Return the [X, Y] coordinate for the center point of the cell that contains the specified text.  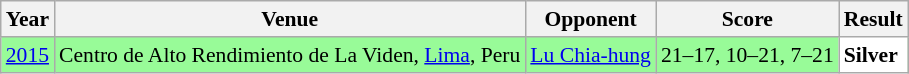
Silver [874, 55]
Year [28, 19]
Venue [290, 19]
21–17, 10–21, 7–21 [748, 55]
2015 [28, 55]
Score [748, 19]
Opponent [590, 19]
Lu Chia-hung [590, 55]
Result [874, 19]
Centro de Alto Rendimiento de La Viden, Lima, Peru [290, 55]
